Search for the cell housing the specified text and yield its (x, y) center coordinate. 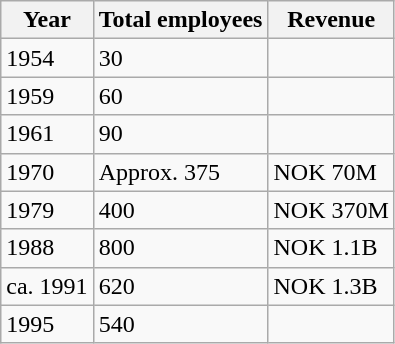
800 (180, 248)
1959 (47, 96)
1995 (47, 324)
60 (180, 96)
Approx. 375 (180, 172)
620 (180, 286)
1961 (47, 134)
400 (180, 210)
NOK 70M (331, 172)
NOK 370M (331, 210)
NOK 1.3B (331, 286)
540 (180, 324)
1954 (47, 58)
1970 (47, 172)
30 (180, 58)
Revenue (331, 20)
1979 (47, 210)
90 (180, 134)
Total employees (180, 20)
1988 (47, 248)
ca. 1991 (47, 286)
Year (47, 20)
NOK 1.1B (331, 248)
